Identify which cell holds the provided text, then report its (X, Y) central coordinate. 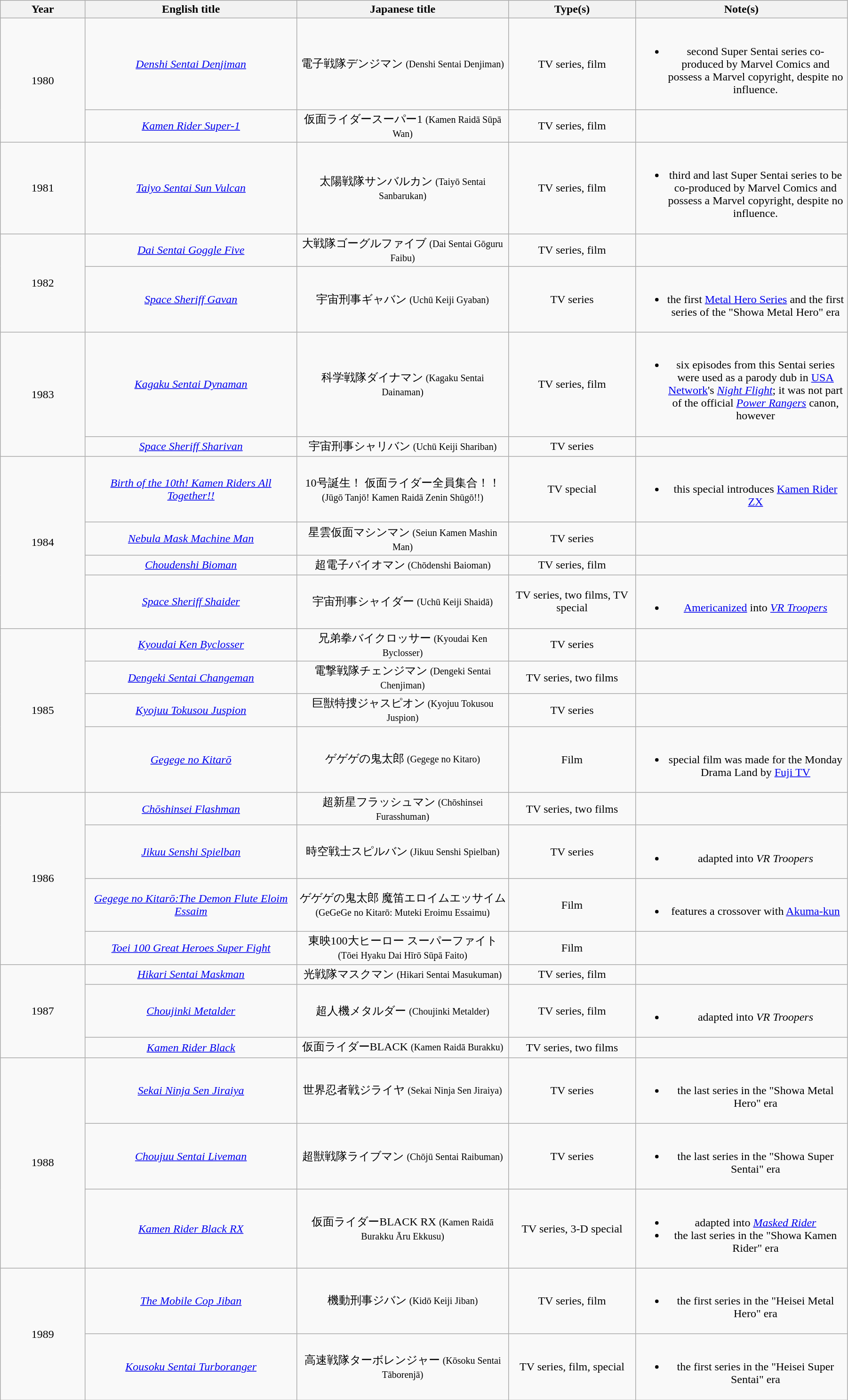
1986 (43, 878)
世界忍者戦ジライヤ (Sekai Ninja Sen Jiraiya) (403, 1090)
Dengeki Sentai Changeman (191, 678)
Space Sheriff Sharivan (191, 446)
1980 (43, 80)
宇宙刑事シャイダー (Uchū Keiji Shaidā) (403, 601)
Note(s) (741, 9)
Kousoku Sentai Turboranger (191, 1367)
Hikari Sentai Maskman (191, 974)
Choujinki Metalder (191, 1011)
Type(s) (572, 9)
English title (191, 9)
the first series in the "Heisei Metal Hero" era (741, 1301)
Chōshinsei Flashman (191, 809)
1987 (43, 1011)
Dai Sentai Goggle Five (191, 250)
the first series in the "Heisei Super Sentai" era (741, 1367)
巨獣特捜ジャスピオン (Kyojuu Tokusou Juspion) (403, 710)
1985 (43, 711)
Birth of the 10th! Kamen Riders All Together!! (191, 489)
TV special (572, 489)
Choudenshi Bioman (191, 565)
1984 (43, 542)
Year (43, 9)
Sekai Ninja Sen Jiraiya (191, 1090)
兄弟拳バイクロッサー (Kyoudai Ken Byclosser) (403, 645)
大戦隊ゴーグルファイブ (Dai Sentai Gōguru Faibu) (403, 250)
仮面ライダースーパー1 (Kamen Raidā Sūpā Wan) (403, 126)
special film was made for the Monday Drama Land by Fuji TV (741, 760)
Gegege no Kitarō (191, 760)
光戦隊マスクマン (Hikari Sentai Masukuman) (403, 974)
太陽戦隊サンバルカン (Taiyō Sentai Sanbarukan) (403, 188)
Taiyo Sentai Sun Vulcan (191, 188)
Kamen Rider Super-1 (191, 126)
超獣戦隊ライブマン (Chōjū Sentai Raibuman) (403, 1156)
超新星フラッシュマン (Chōshinsei Furasshuman) (403, 809)
時空戦士スピルバン (Jikuu Senshi Spielban) (403, 852)
超電子バイオマン (Chōdenshi Baioman) (403, 565)
星雲仮面マシンマン (Seiun Kamen Mashin Man) (403, 539)
Space Sheriff Gavan (191, 299)
ゲゲゲの鬼太郎 魔笛エロイムエッサイム (GeGeGe no Kitarō: Muteki Eroimu Essaimu) (403, 904)
this special introduces Kamen Rider ZX (741, 489)
the first Metal Hero Series and the first series of the "Showa Metal Hero" era (741, 299)
機動刑事ジバン (Kidō Keiji Jiban) (403, 1301)
TV series, two films, TV special (572, 601)
Space Sheriff Shaider (191, 601)
1983 (43, 394)
ゲゲゲの鬼太郎 (Gegege no Kitaro) (403, 760)
Kagaku Sentai Dynaman (191, 384)
10号誕生！ 仮面ライダー全員集合！！(Jūgō Tanjō! Kamen Raidā Zenin Shūgō!!) (403, 489)
宇宙刑事シャリバン (Uchū Keiji Shariban) (403, 446)
third and last Super Sentai series to be co-produced by Marvel Comics and possess a Marvel copyright, despite no influence. (741, 188)
高速戦隊ターボレンジャー (Kōsoku Sentai Tāborenjā) (403, 1367)
宇宙刑事ギャバン (Uchū Keiji Gyaban) (403, 299)
Nebula Mask Machine Man (191, 539)
仮面ライダーBLACK RX (Kamen Raidā Burakku Āru Ekkusu) (403, 1228)
second Super Sentai series co-produced by Marvel Comics and possess a Marvel copyright, despite no influence. (741, 64)
the last series in the "Showa Metal Hero" era (741, 1090)
電撃戦隊チェンジマン (Dengeki Sentai Chenjiman) (403, 678)
科学戦隊ダイナマン (Kagaku Sentai Dainaman) (403, 384)
Gegege no Kitarō:The Demon Flute Eloim Essaim (191, 904)
東映100大ヒーロー スーパーファイト (Tōei Hyaku Dai Hīrō Sūpā Faito) (403, 948)
1988 (43, 1162)
features a crossover with Akuma-kun (741, 904)
1981 (43, 188)
電子戦隊デンジマン (Denshi Sentai Denjiman) (403, 64)
Choujuu Sentai Liveman (191, 1156)
仮面ライダーBLACK (Kamen Raidā Burakku) (403, 1048)
1982 (43, 283)
The Mobile Cop Jiban (191, 1301)
TV series, 3-D special (572, 1228)
Japanese title (403, 9)
TV series, film, special (572, 1367)
Kamen Rider Black RX (191, 1228)
adapted into Masked Riderthe last series in the "Showa Kamen Rider" era (741, 1228)
Jikuu Senshi Spielban (191, 852)
1989 (43, 1334)
Kamen Rider Black (191, 1048)
Kyoudai Ken Byclosser (191, 645)
Americanized into VR Troopers (741, 601)
Denshi Sentai Denjiman (191, 64)
the last series in the "Showa Super Sentai" era (741, 1156)
Kyojuu Tokusou Juspion (191, 710)
超人機メタルダー (Choujinki Metalder) (403, 1011)
Toei 100 Great Heroes Super Fight (191, 948)
